For the text-containing cell, return its midpoint in [X, Y] coordinate format. 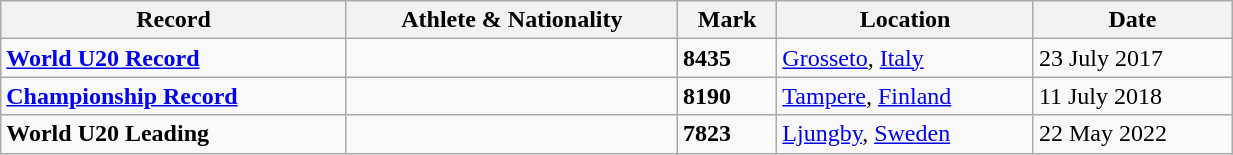
Ljungby, Sweden [906, 134]
11 July 2018 [1132, 96]
Tampere, Finland [906, 96]
22 May 2022 [1132, 134]
8190 [726, 96]
World U20 Record [174, 58]
Championship Record [174, 96]
Location [906, 20]
Grosseto, Italy [906, 58]
23 July 2017 [1132, 58]
World U20 Leading [174, 134]
Record [174, 20]
Date [1132, 20]
Athlete & Nationality [512, 20]
8435 [726, 58]
Mark [726, 20]
7823 [726, 134]
